Provide the (X, Y) coordinate of the cell's center where the given text is located.  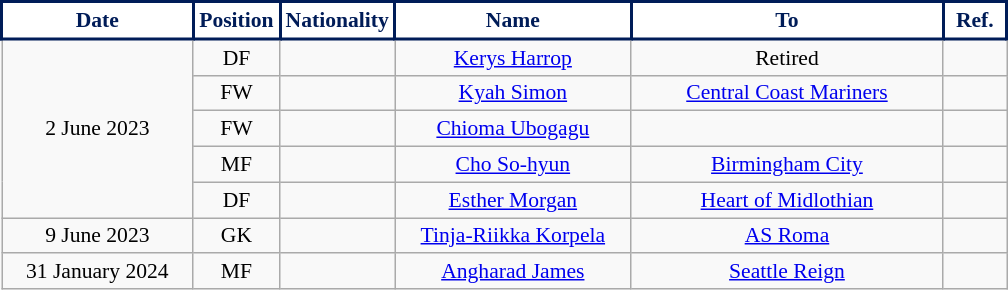
Central Coast Mariners (787, 93)
Ref. (975, 20)
Kyah Simon (514, 93)
GK (236, 236)
Cho So-hyun (514, 165)
Tinja-Riikka Korpela (514, 236)
Name (514, 20)
Heart of Midlothian (787, 200)
Retired (787, 57)
Chioma Ubogagu (514, 129)
To (787, 20)
Birmingham City (787, 165)
Date (98, 20)
Seattle Reign (787, 272)
AS Roma (787, 236)
Angharad James (514, 272)
Position (236, 20)
31 January 2024 (98, 272)
Esther Morgan (514, 200)
2 June 2023 (98, 128)
Kerys Harrop (514, 57)
9 June 2023 (98, 236)
Nationality (338, 20)
